Locate the cell with the specified text and output its [X, Y] center coordinate. 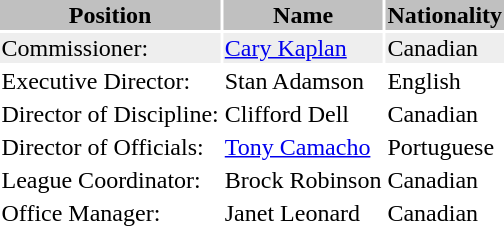
Director of Discipline: [110, 114]
Clifford Dell [303, 114]
Commissioner: [110, 48]
Portuguese [445, 147]
Director of Officials: [110, 147]
Name [303, 15]
Position [110, 15]
Nationality [445, 15]
English [445, 81]
Brock Robinson [303, 180]
Executive Director: [110, 81]
Stan Adamson [303, 81]
League Coordinator: [110, 180]
Tony Camacho [303, 147]
Cary Kaplan [303, 48]
